Capture the cell that displays the provided text and extract its [x, y] central coordinate. 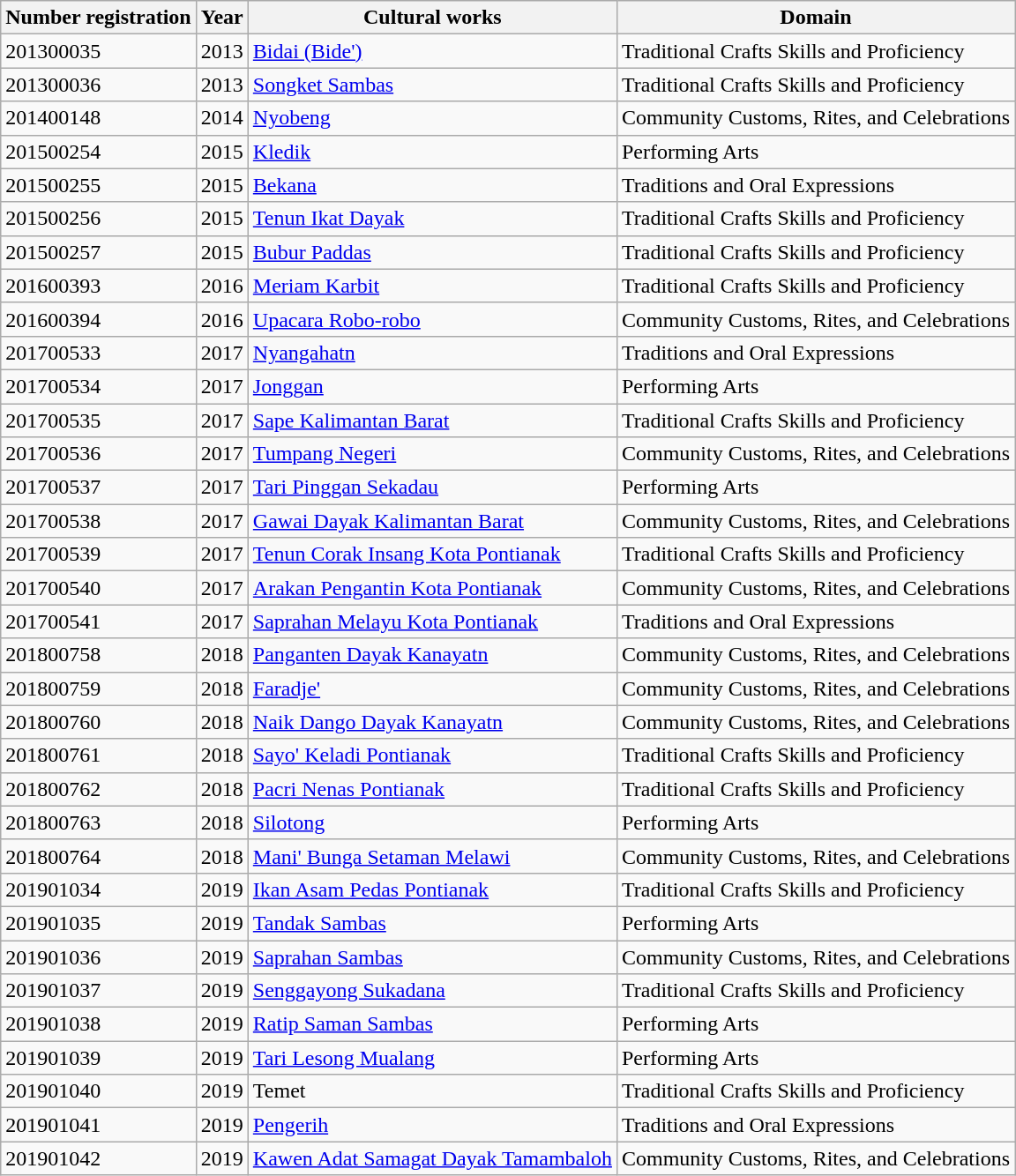
Sape Kalimantan Barat [432, 421]
201800759 [99, 688]
201300035 [99, 51]
201300036 [99, 85]
201700537 [99, 488]
Silotong [432, 822]
Panganten Dayak Kanayatn [432, 655]
201901035 [99, 923]
Pengerih [432, 1125]
Tari Lesong Mualang [432, 1058]
201800760 [99, 722]
Gawai Dayak Kalimantan Barat [432, 521]
Arakan Pengantin Kota Pontianak [432, 588]
2014 [222, 118]
201901034 [99, 889]
Tumpang Negeri [432, 454]
Bekana [432, 185]
Songket Sambas [432, 85]
201800764 [99, 856]
Cultural works [432, 18]
Tenun Corak Insang Kota Pontianak [432, 555]
201901036 [99, 956]
201700539 [99, 555]
201600393 [99, 286]
201800758 [99, 655]
201700534 [99, 386]
Kledik [432, 152]
Tari Pinggan Sekadau [432, 488]
201901039 [99, 1058]
201400148 [99, 118]
201800763 [99, 822]
201700538 [99, 521]
201901037 [99, 991]
Jonggan [432, 386]
Tandak Sambas [432, 923]
Sayo' Keladi Pontianak [432, 755]
201500257 [99, 252]
Temet [432, 1091]
Tenun Ikat Dayak [432, 219]
Naik Dango Dayak Kanayatn [432, 722]
201700540 [99, 588]
201700541 [99, 621]
Bubur Paddas [432, 252]
201700535 [99, 421]
201700533 [99, 353]
Faradje' [432, 688]
Pacri Nenas Pontianak [432, 789]
Domain [815, 18]
201600394 [99, 319]
Mani' Bunga Setaman Melawi [432, 856]
Ikan Asam Pedas Pontianak [432, 889]
Bidai (Bide') [432, 51]
Kawen Adat Samagat Dayak Tamambaloh [432, 1158]
201700536 [99, 454]
Nyobeng [432, 118]
Meriam Karbit [432, 286]
Senggayong Sukadana [432, 991]
201500254 [99, 152]
201901040 [99, 1091]
Number registration [99, 18]
Ratip Saman Sambas [432, 1024]
201800761 [99, 755]
Nyangahatn [432, 353]
201901041 [99, 1125]
Saprahan Melayu Kota Pontianak [432, 621]
201901038 [99, 1024]
201500255 [99, 185]
201800762 [99, 789]
Saprahan Sambas [432, 956]
Year [222, 18]
Upacara Robo-robo [432, 319]
201901042 [99, 1158]
201500256 [99, 219]
